Search for the cell housing the specified text and yield its [X, Y] center coordinate. 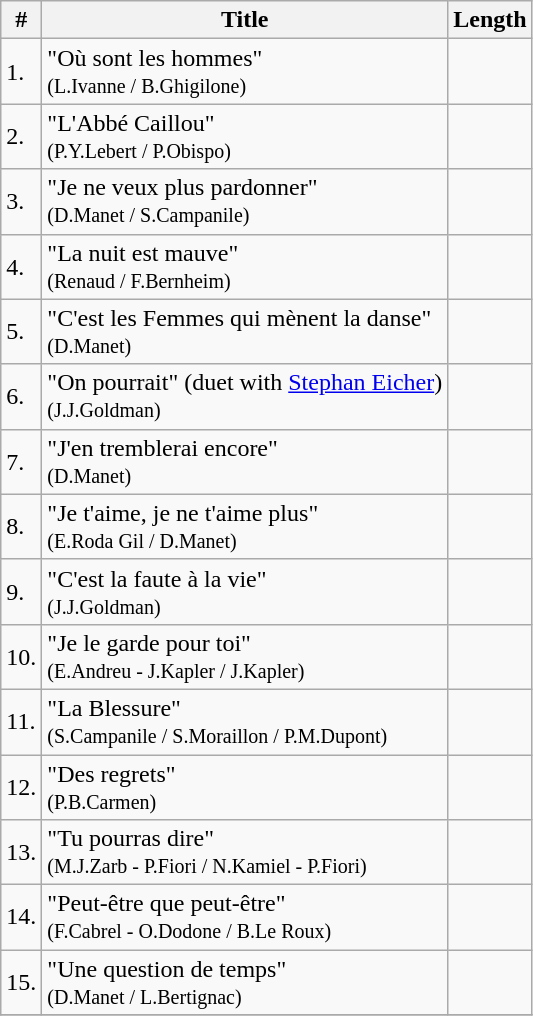
"Tu pourras dire" (M.J.Zarb - P.Fiori / N.Kamiel - P.Fiori) [245, 852]
11. [22, 722]
"J'en tremblerai encore" (D.Manet) [245, 462]
"On pourrait" (duet with Stephan Eicher)(J.J.Goldman) [245, 396]
7. [22, 462]
9. [22, 592]
"Où sont les hommes" (L.Ivanne / B.Ghigilone) [245, 72]
"Des regrets" (P.B.Carmen) [245, 786]
2. [22, 136]
12. [22, 786]
# [22, 20]
"Je t'aime, je ne t'aime plus" (E.Roda Gil / D.Manet) [245, 526]
"C'est les Femmes qui mènent la danse" (D.Manet) [245, 332]
15. [22, 982]
"C'est la faute à la vie" (J.J.Goldman) [245, 592]
Title [245, 20]
"Une question de temps" (D.Manet / L.Bertignac) [245, 982]
6. [22, 396]
Length [490, 20]
"Peut-être que peut-être" (F.Cabrel - O.Dodone / B.Le Roux) [245, 918]
10. [22, 656]
"La Blessure" (S.Campanile / S.Moraillon / P.M.Dupont) [245, 722]
5. [22, 332]
13. [22, 852]
4. [22, 266]
"Je ne veux plus pardonner" (D.Manet / S.Campanile) [245, 202]
"La nuit est mauve" (Renaud / F.Bernheim) [245, 266]
"L'Abbé Caillou" (P.Y.Lebert / P.Obispo) [245, 136]
8. [22, 526]
1. [22, 72]
3. [22, 202]
14. [22, 918]
"Je le garde pour toi" (E.Andreu - J.Kapler / J.Kapler) [245, 656]
